Capture the cell that displays the provided text and extract its (X, Y) central coordinate. 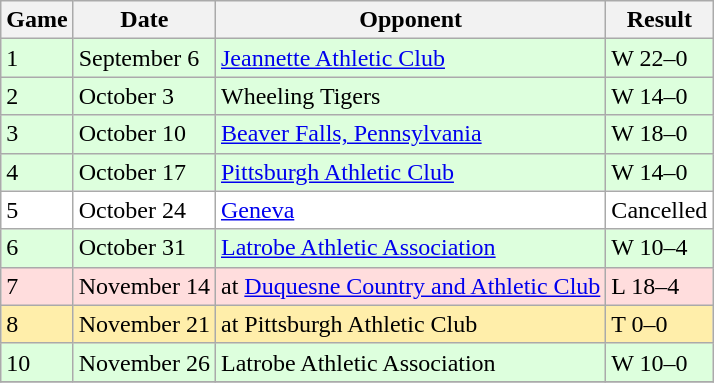
10 (37, 362)
T 0–0 (660, 324)
October 24 (144, 210)
Date (144, 20)
Cancelled (660, 210)
November 21 (144, 324)
November 26 (144, 362)
Result (660, 20)
Jeannette Athletic Club (410, 58)
4 (37, 172)
October 17 (144, 172)
6 (37, 248)
3 (37, 134)
W 10–4 (660, 248)
Pittsburgh Athletic Club (410, 172)
Game (37, 20)
W 10–0 (660, 362)
Wheeling Tigers (410, 96)
September 6 (144, 58)
L 18–4 (660, 286)
at Pittsburgh Athletic Club (410, 324)
5 (37, 210)
W 22–0 (660, 58)
October 3 (144, 96)
at Duquesne Country and Athletic Club (410, 286)
W 18–0 (660, 134)
October 31 (144, 248)
Opponent (410, 20)
Beaver Falls, Pennsylvania (410, 134)
8 (37, 324)
Geneva (410, 210)
October 10 (144, 134)
2 (37, 96)
1 (37, 58)
7 (37, 286)
November 14 (144, 286)
